Provide the [x, y] coordinate of the cell's center where the given text is located.  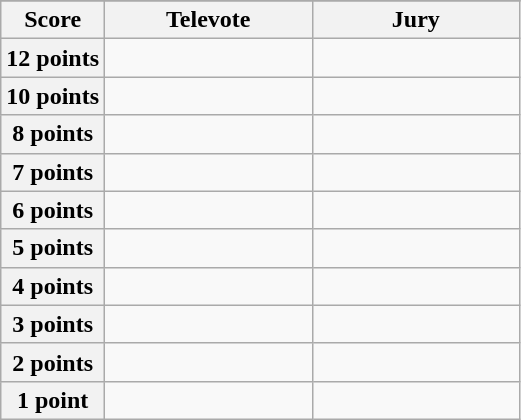
7 points [53, 172]
4 points [53, 286]
Score [53, 20]
12 points [53, 58]
5 points [53, 248]
3 points [53, 324]
6 points [53, 210]
10 points [53, 96]
8 points [53, 134]
Jury [416, 20]
1 point [53, 400]
2 points [53, 362]
Televote [209, 20]
